Pinpoint the cell where the given text exists, returning its [X, Y] midpoint coordinate. 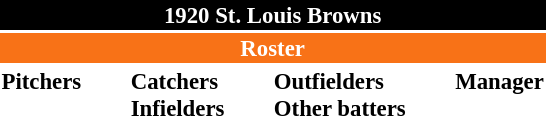
Roster [272, 48]
1920 St. Louis Browns [272, 15]
